From the cell containing the given text, extract its center point as (x, y) coordinate. 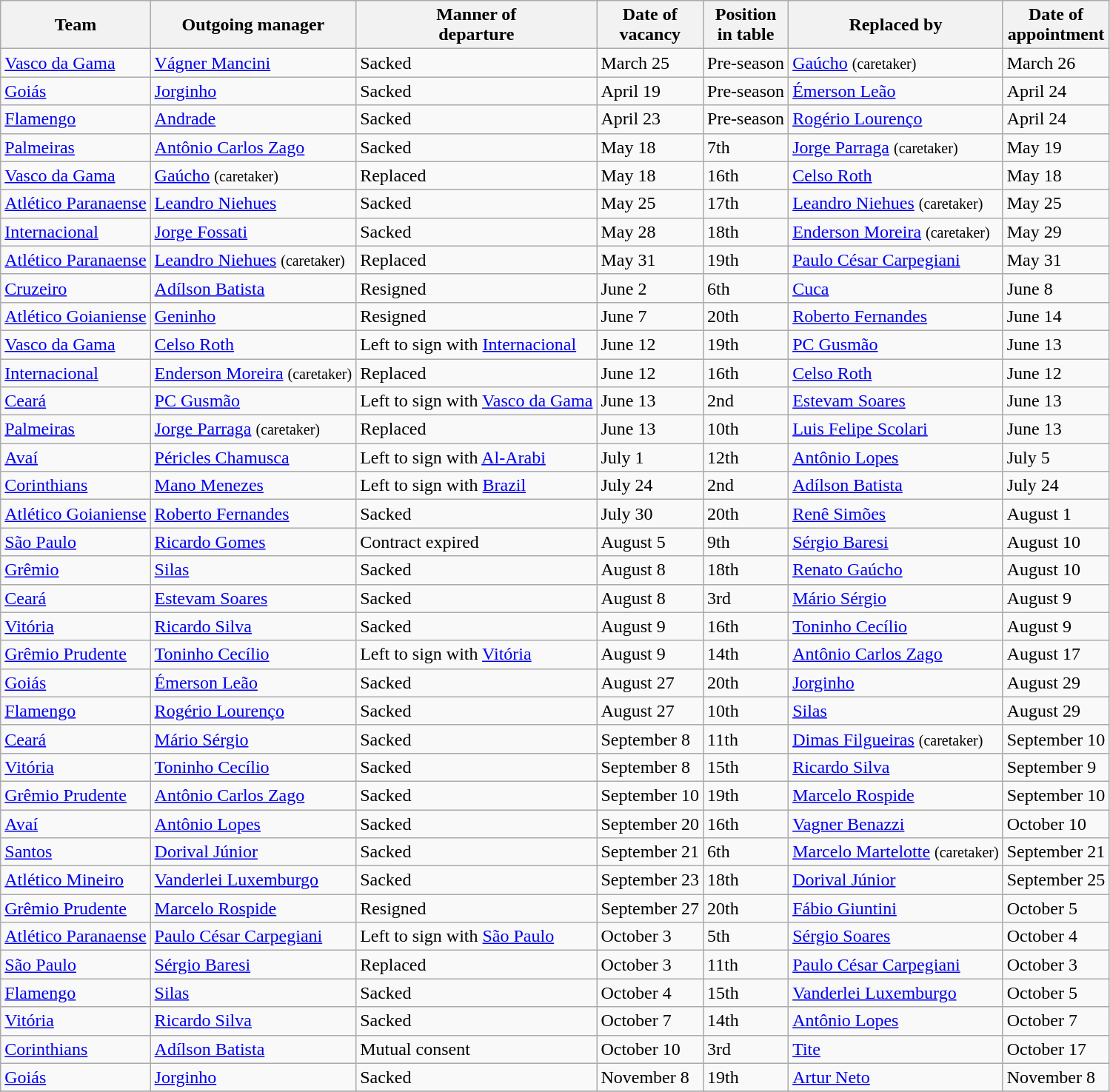
Sérgio Soares (896, 937)
Date ofappointment (1056, 25)
September 23 (650, 880)
Left to sign with Vasco da Gama (477, 401)
Left to sign with Al-Arabi (477, 458)
August 1 (1056, 514)
Vagner Benazzi (896, 824)
May 19 (1056, 147)
Grêmio (76, 570)
September 27 (650, 908)
Team (76, 25)
March 25 (650, 63)
Andrade (253, 119)
Ricardo Gomes (253, 542)
Contract expired (477, 542)
12th (746, 458)
Date ofvacancy (650, 25)
May 29 (1056, 232)
Santos (76, 852)
Left to sign with Vitória (477, 654)
Outgoing manager (253, 25)
Tite (896, 1049)
Left to sign with Internacional (477, 344)
Mutual consent (477, 1049)
June 2 (650, 288)
Vágner Mancini (253, 63)
Left to sign with Brazil (477, 486)
Renato Gaúcho (896, 570)
7th (746, 147)
Renê Simões (896, 514)
Leandro Niehues (253, 204)
17th (746, 204)
Mano Menezes (253, 486)
9th (746, 542)
July 1 (650, 458)
Positionin table (746, 25)
Atlético Mineiro (76, 880)
June 14 (1056, 316)
July 5 (1056, 458)
July 30 (650, 514)
Left to sign with São Paulo (477, 937)
Geninho (253, 316)
August 5 (650, 542)
Replaced by (896, 25)
April 19 (650, 91)
May 28 (650, 232)
Artur Neto (896, 1077)
April 23 (650, 119)
Manner ofdeparture (477, 25)
September 25 (1056, 880)
Fábio Giuntini (896, 908)
Cruzeiro (76, 288)
Dimas Filgueiras (caretaker) (896, 739)
June 8 (1056, 288)
Péricles Chamusca (253, 458)
March 26 (1056, 63)
5th (746, 937)
Cuca (896, 288)
Jorge Fossati (253, 232)
September 9 (1056, 767)
September 20 (650, 824)
Luis Felipe Scolari (896, 429)
October 17 (1056, 1049)
August 17 (1056, 654)
Marcelo Martelotte (caretaker) (896, 852)
June 7 (650, 316)
